Capture the cell that displays the provided text and extract its (x, y) central coordinate. 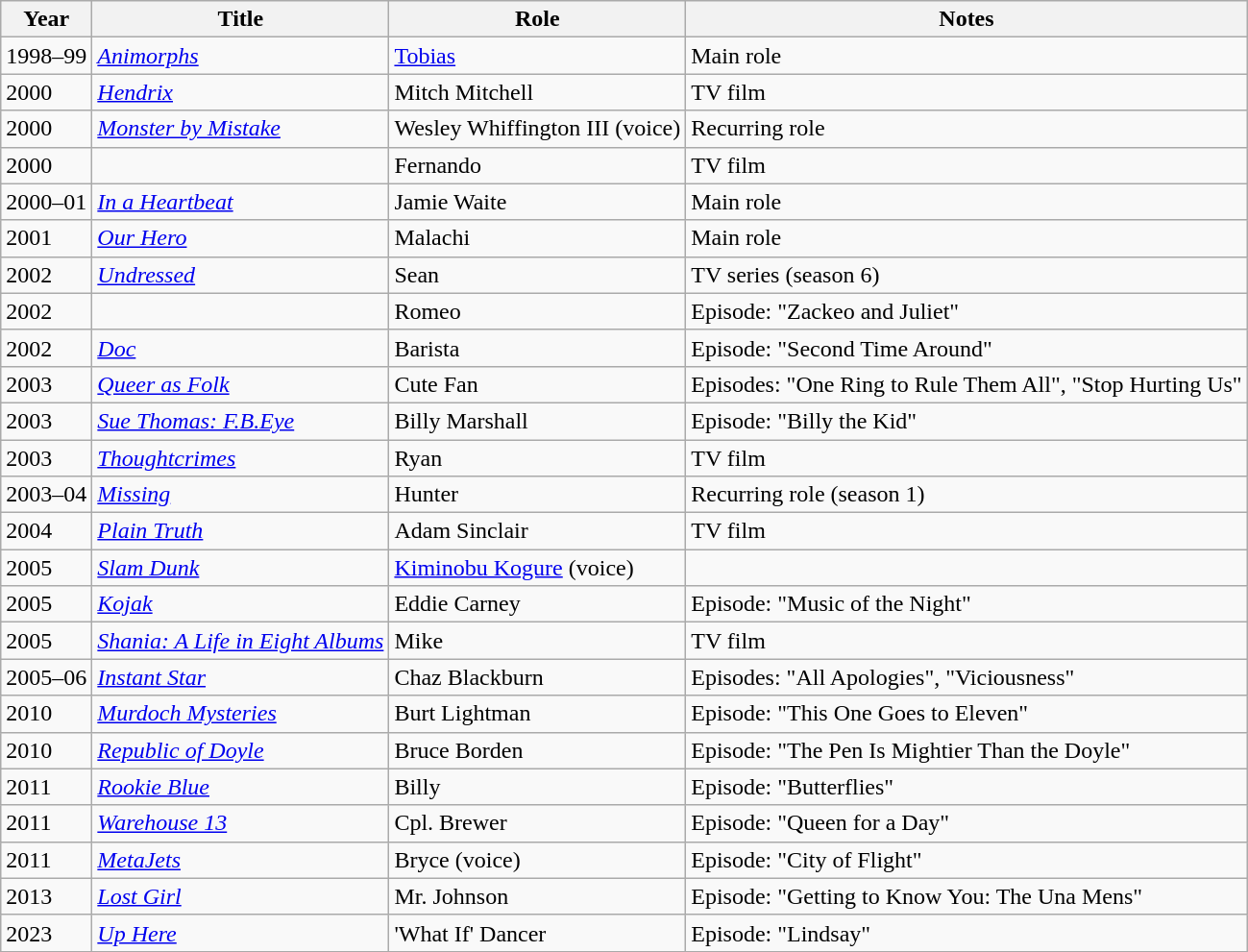
Missing (240, 495)
Mike (538, 641)
2023 (46, 933)
Billy (538, 787)
Republic of Doyle (240, 750)
Bryce (voice) (538, 860)
Episode: "Queen for a Day" (967, 823)
Murdoch Mysteries (240, 714)
Bruce Borden (538, 750)
Doc (240, 348)
Episode: "The Pen Is Mightier Than the Doyle" (967, 750)
2005–06 (46, 677)
Episodes: "One Ring to Rule Them All", "Stop Hurting Us" (967, 384)
In a Heartbeat (240, 202)
Romeo (538, 311)
Up Here (240, 933)
Hunter (538, 495)
Instant Star (240, 677)
Episode: "This One Goes to Eleven" (967, 714)
Ryan (538, 458)
Episode: "Butterflies" (967, 787)
Episode: "Music of the Night" (967, 604)
Role (538, 19)
Jamie Waite (538, 202)
Episode: "Getting to Know You: The Una Mens" (967, 896)
Thoughtcrimes (240, 458)
Mr. Johnson (538, 896)
Animorphs (240, 56)
Chaz Blackburn (538, 677)
Burt Lightman (538, 714)
Monster by Mistake (240, 129)
Our Hero (240, 238)
'What If' Dancer (538, 933)
Notes (967, 19)
Kiminobu Kogure (voice) (538, 568)
Recurring role (967, 129)
Sue Thomas: F.B.Eye (240, 421)
Rookie Blue (240, 787)
Title (240, 19)
Episode: "Billy the Kid" (967, 421)
Episodes: "All Apologies", "Viciousness" (967, 677)
Wesley Whiffington III (voice) (538, 129)
2000–01 (46, 202)
Adam Sinclair (538, 531)
Barista (538, 348)
Cpl. Brewer (538, 823)
Shania: A Life in Eight Albums (240, 641)
Tobias (538, 56)
Eddie Carney (538, 604)
Fernando (538, 165)
Episode: "City of Flight" (967, 860)
Undressed (240, 275)
Warehouse 13 (240, 823)
1998–99 (46, 56)
2013 (46, 896)
Hendrix (240, 92)
2004 (46, 531)
Kojak (240, 604)
2003–04 (46, 495)
Billy Marshall (538, 421)
Year (46, 19)
Malachi (538, 238)
TV series (season 6) (967, 275)
Cute Fan (538, 384)
Sean (538, 275)
Mitch Mitchell (538, 92)
Queer as Folk (240, 384)
Plain Truth (240, 531)
Episode: "Zackeo and Juliet" (967, 311)
Lost Girl (240, 896)
Episode: "Lindsay" (967, 933)
Episode: "Second Time Around" (967, 348)
Slam Dunk (240, 568)
MetaJets (240, 860)
Recurring role (season 1) (967, 495)
2001 (46, 238)
